Capture the cell that displays the provided text and extract its [x, y] central coordinate. 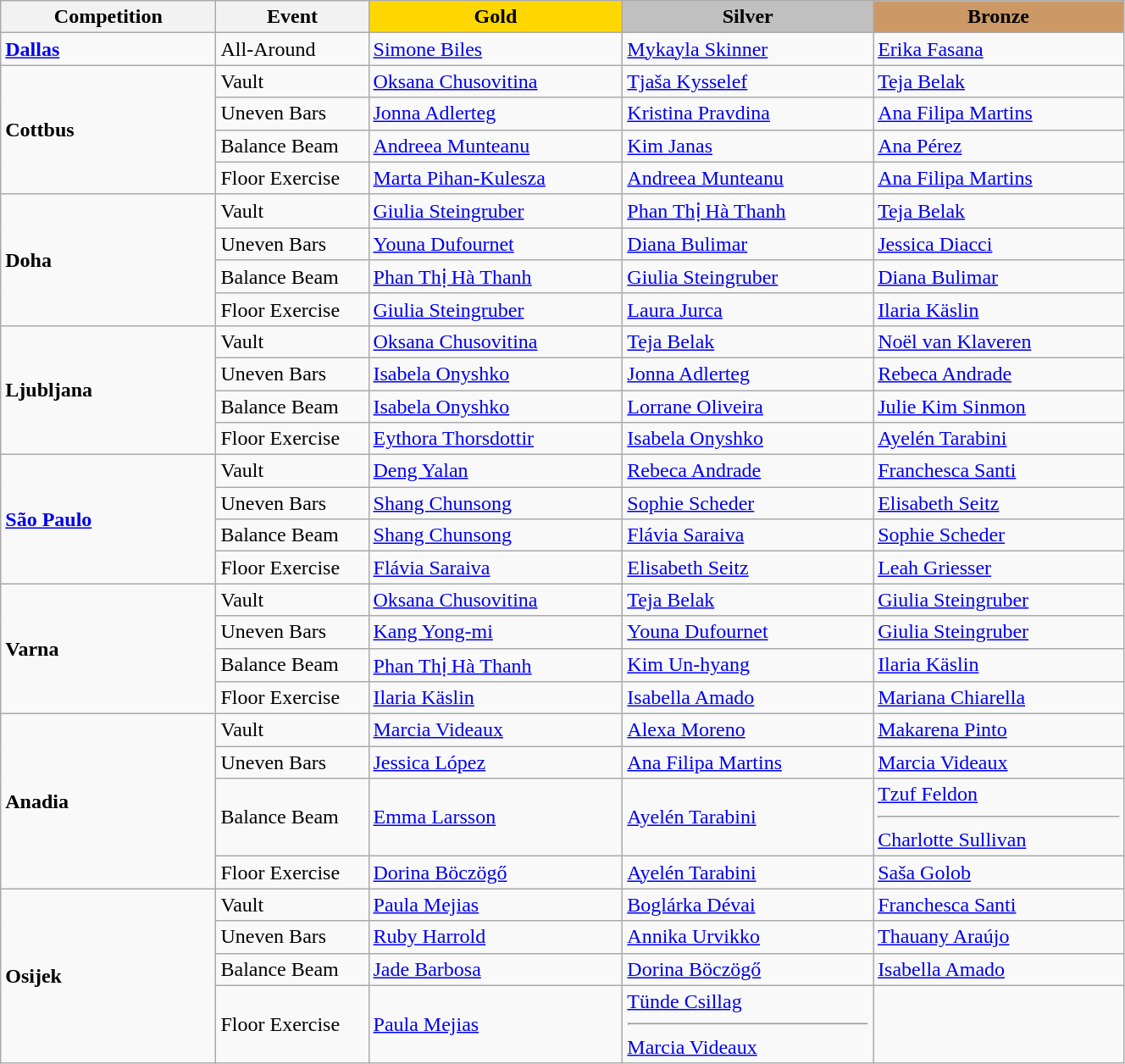
Cottbus [108, 130]
Annika Urvikko [748, 937]
Tzuf Feldon Charlotte Sullivan [999, 817]
Kang Yong-mi [496, 632]
Anadia [108, 801]
Marta Pihan-Kulesza [496, 178]
Simone Biles [496, 49]
Dallas [108, 49]
Mariana Chiarella [999, 698]
Alexa Moreno [748, 730]
Kristina Pravdina [748, 114]
Emma Larsson [496, 817]
Erika Fasana [999, 49]
Jessica López [496, 762]
Eythora Thorsdottir [496, 439]
Saša Golob [999, 873]
Lorrane Oliveira [748, 406]
Julie Kim Sinmon [999, 406]
Leah Griesser [999, 568]
Competition [108, 17]
Boglárka Dévai [748, 905]
Kim Janas [748, 146]
Deng Yalan [496, 471]
Laura Jurca [748, 309]
Event [292, 17]
Makarena Pinto [999, 730]
Varna [108, 649]
Ljubljana [108, 390]
Tjaša Kysselef [748, 81]
Gold [496, 17]
Doha [108, 259]
All-Around [292, 49]
Kim Un-hyang [748, 665]
Mykayla Skinner [748, 49]
São Paulo [108, 519]
Jade Barbosa [496, 969]
Tünde Csillag Marcia Videaux [748, 1024]
Bronze [999, 17]
Ana Pérez [999, 146]
Jessica Diacci [999, 244]
Noël van Klaveren [999, 341]
Osijek [108, 976]
Ruby Harrold [496, 937]
Silver [748, 17]
Thauany Araújo [999, 937]
